Return (x, y) of the center of cell containing provided text 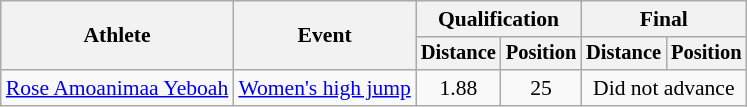
25 (541, 88)
Rose Amoanimaa Yeboah (118, 88)
Athlete (118, 36)
Final (664, 19)
Did not advance (664, 88)
Qualification (498, 19)
Event (324, 36)
Women's high jump (324, 88)
1.88 (458, 88)
